Capture the cell that displays the provided text and extract its (X, Y) central coordinate. 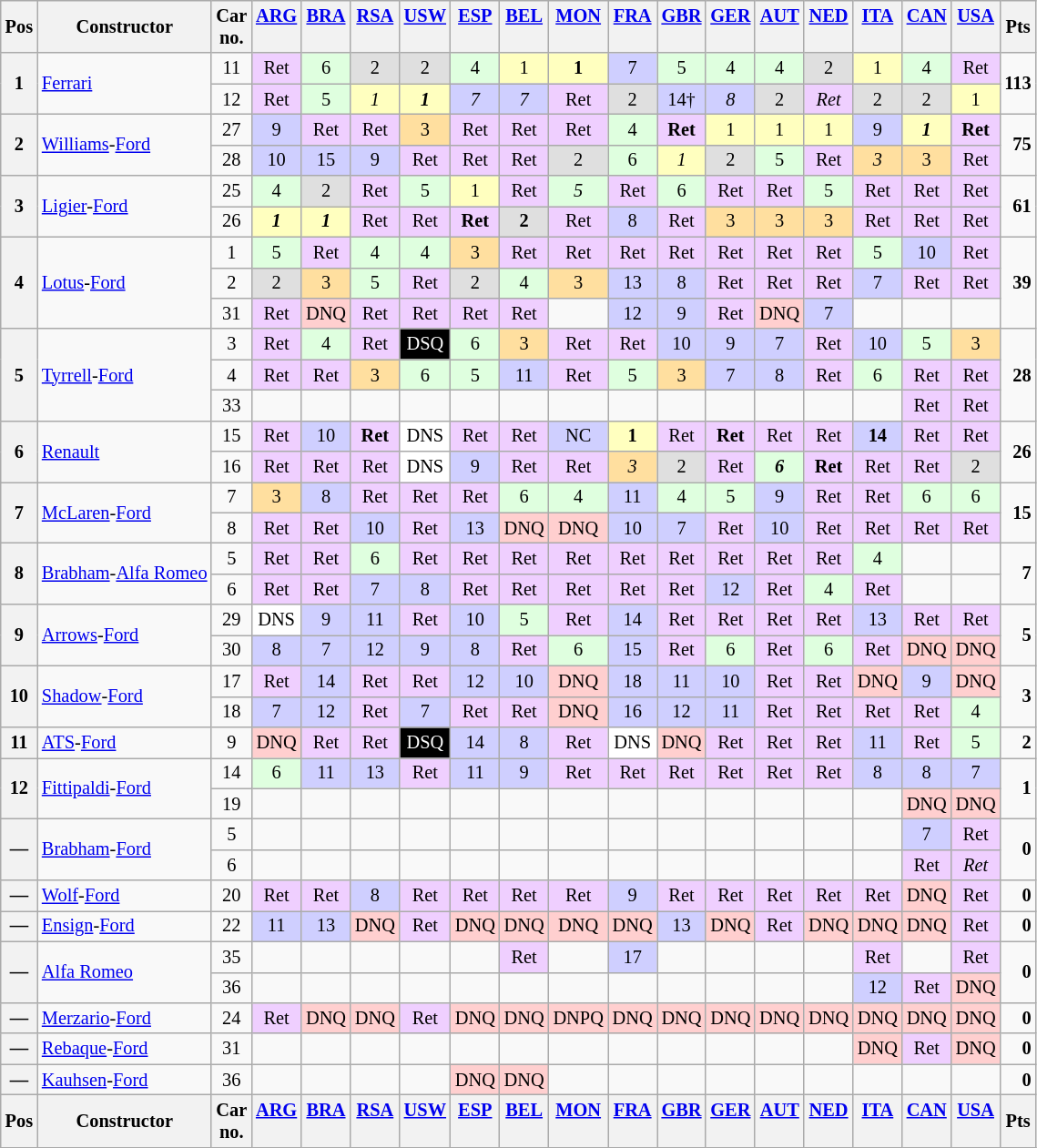
Ferrari (124, 84)
Ligier-Ford (124, 206)
39 (1018, 282)
113 (1018, 84)
DNPQ (579, 1018)
McLaren-Ford (124, 512)
29 (231, 620)
27 (231, 129)
33 (231, 405)
30 (231, 650)
24 (231, 1018)
61 (1018, 206)
Tyrrell-Ford (124, 375)
Brabham-Alfa Romeo (124, 574)
Rebaque-Ford (124, 1049)
25 (231, 191)
Lotus-Ford (124, 282)
14† (682, 99)
Shadow-Ford (124, 696)
ATS-Ford (124, 742)
Kauhsen-Ford (124, 1080)
Brabham-Ford (124, 848)
Williams-Ford (124, 144)
75 (1018, 144)
Alfa Romeo (124, 972)
Fittipaldi-Ford (124, 788)
Ensign-Ford (124, 926)
Renault (124, 452)
Arrows-Ford (124, 635)
Wolf-Ford (124, 896)
20 (231, 896)
Merzario-Ford (124, 1018)
35 (231, 957)
19 (231, 804)
NC (579, 436)
22 (231, 926)
